Search for the cell housing the specified text and yield its [X, Y] center coordinate. 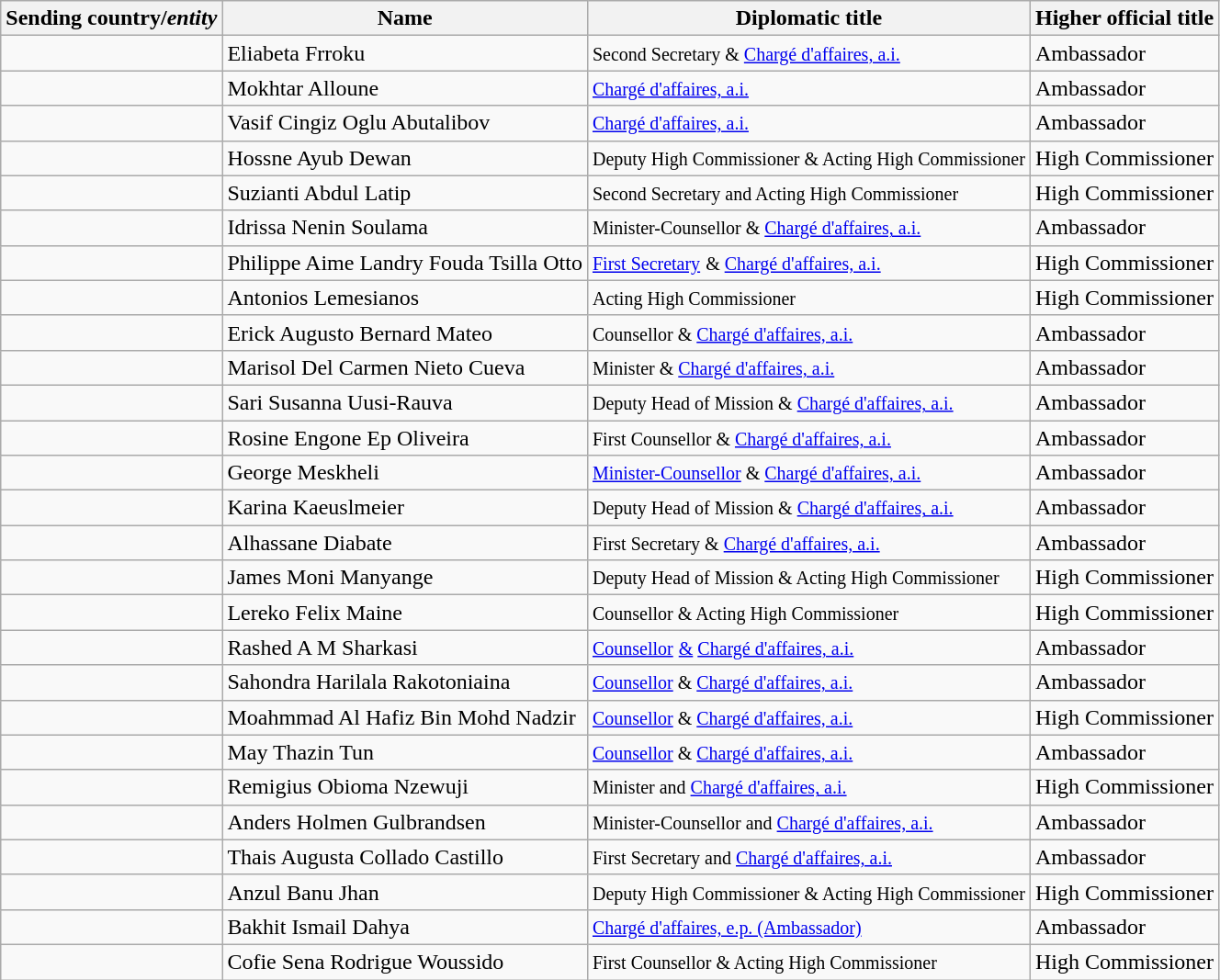
Diplomatic title [808, 18]
Idrissa Nenin Soulama [405, 228]
Sending country/entity [112, 18]
Lereko Felix Maine [405, 613]
May Thazin Tun [405, 752]
Moahmmad Al Hafiz Bin Mohd Nadzir [405, 717]
Erick Augusto Bernard Mateo [405, 332]
Higher official title [1124, 18]
Thais Augusta Collado Castillo [405, 857]
Remigius Obioma Nzewuji [405, 787]
Alhassane Diabate [405, 543]
First Secretary and Chargé d'affaires, a.i. [808, 857]
Hossne Ayub Dewan [405, 158]
Second Secretary and Acting High Commissioner [808, 193]
Sari Susanna Uusi-Rauva [405, 402]
Karina Kaeuslmeier [405, 508]
Anders Holmen Gulbrandsen [405, 822]
Name [405, 18]
Rashed A M Sharkasi [405, 648]
Sahondra Harilala Rakotoniaina [405, 682]
First Counsellor & Acting High Commissioner [808, 962]
Marisol Del Carmen Nieto Cueva [405, 367]
Minister and Chargé d'affaires, a.i. [808, 787]
First Counsellor & Chargé d'affaires, a.i. [808, 438]
Minister & Chargé d'affaires, a.i. [808, 367]
Minister-Counsellor and Chargé d'affaires, a.i. [808, 822]
Rosine Engone Ep Oliveira [405, 438]
Deputy Head of Mission & Acting High Commissioner [808, 578]
Vasif Cingiz Oglu Abutalibov [405, 123]
James Moni Manyange [405, 578]
Suzianti Abdul Latip [405, 193]
George Meskheli [405, 473]
Philippe Aime Landry Fouda Tsilla Otto [405, 263]
Mokhtar Alloune [405, 88]
Antonios Lemesianos [405, 298]
Chargé d'affaires, e.p. (Ambassador) [808, 927]
Acting High Commissioner [808, 298]
Eliabeta Frroku [405, 53]
Bakhit Ismail Dahya [405, 927]
Counsellor & Acting High Commissioner [808, 613]
Cofie Sena Rodrigue Woussido [405, 962]
Second Secretary & Chargé d'affaires, a.i. [808, 53]
Anzul Banu Jhan [405, 892]
